Return [x, y] of the center of cell containing provided text 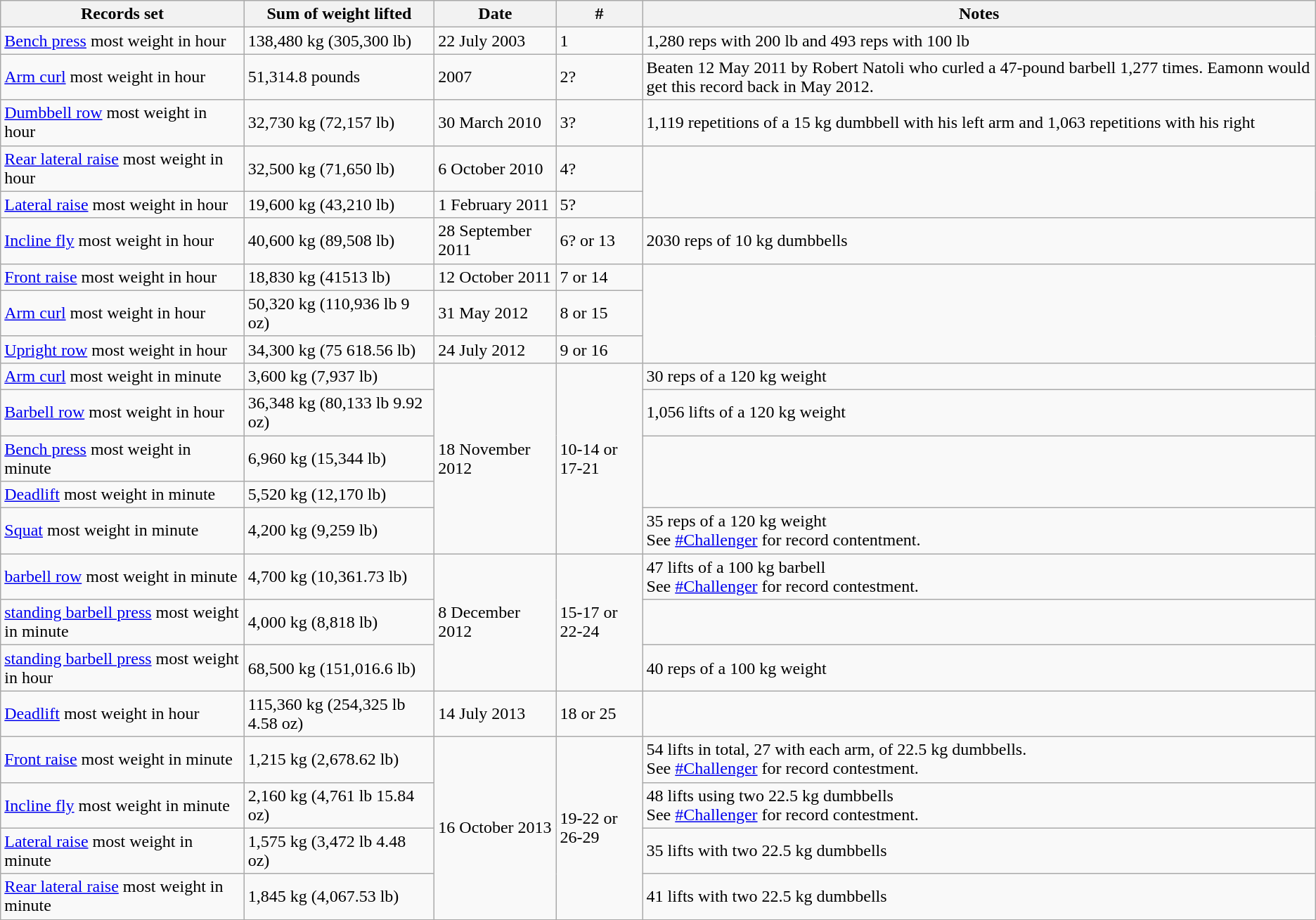
35 reps of a 120 kg weightSee #Challenger for record contentment. [979, 531]
Upright row most weight in hour [122, 349]
Incline fly most weight in minute [122, 805]
standing barbell press most weight in hour [122, 668]
15-17 or 22-24 [599, 623]
Deadlift most weight in hour [122, 714]
1,119 repetitions of a 15 kg dumbbell with his left arm and 1,063 repetitions with his right [979, 122]
19,600 kg (43,210 lb) [339, 205]
Sum of weight lifted [339, 14]
40 reps of a 100 kg weight [979, 668]
5,520 kg (12,170 lb) [339, 495]
4,700 kg (10,361.73 lb) [339, 576]
1 February 2011 [495, 205]
34,300 kg (75 618.56 lb) [339, 349]
1,575 kg (3,472 lb 4.48 oz) [339, 850]
14 July 2013 [495, 714]
Notes [979, 14]
18 or 25 [599, 714]
30 reps of a 120 kg weight [979, 376]
9 or 16 [599, 349]
Incline fly most weight in hour [122, 240]
8 December 2012 [495, 623]
48 lifts using two 22.5 kg dumbbellsSee #Challenger for record contestment. [979, 805]
115,360 kg (254,325 lb 4.58 oz) [339, 714]
4,200 kg (9,259 lb) [339, 531]
Beaten 12 May 2011 by Robert Natoli who curled a 47-pound barbell 1,277 times. Eamonn would get this record back in May 2012. [979, 77]
4,000 kg (8,818 lb) [339, 623]
31 May 2012 [495, 313]
18,830 kg (41513 lb) [339, 277]
28 September 2011 [495, 240]
32,730 kg (72,157 lb) [339, 122]
68,500 kg (151,016.6 lb) [339, 668]
16 October 2013 [495, 828]
Date [495, 14]
Front raise most weight in minute [122, 759]
40,600 kg (89,508 lb) [339, 240]
Bench press most weight in hour [122, 41]
2030 reps of 10 kg dumbbells [979, 240]
18 November 2012 [495, 458]
1,845 kg (4,067.53 lb) [339, 897]
22 July 2003 [495, 41]
3,600 kg (7,937 lb) [339, 376]
Bench press most weight in minute [122, 458]
4? [599, 169]
Barbell row most weight in hour [122, 412]
41 lifts with two 22.5 kg dumbbells [979, 897]
5? [599, 205]
7 or 14 [599, 277]
Records set [122, 14]
2? [599, 77]
1,215 kg (2,678.62 lb) [339, 759]
10-14 or 17-21 [599, 458]
1 [599, 41]
Deadlift most weight in minute [122, 495]
2,160 kg (4,761 lb 15.84 oz) [339, 805]
19-22 or 26-29 [599, 828]
36,348 kg (80,133 lb 9.92 oz) [339, 412]
Squat most weight in minute [122, 531]
6,960 kg (15,344 lb) [339, 458]
8 or 15 [599, 313]
Lateral raise most weight in minute [122, 850]
50,320 kg (110,936 lb 9 oz) [339, 313]
24 July 2012 [495, 349]
32,500 kg (71,650 lb) [339, 169]
Arm curl most weight in minute [122, 376]
6 October 2010 [495, 169]
54 lifts in total, 27 with each arm, of 22.5 kg dumbbells.See #Challenger for record contestment. [979, 759]
12 October 2011 [495, 277]
3? [599, 122]
standing barbell press most weight in minute [122, 623]
1,280 reps with 200 lb and 493 reps with 100 lb [979, 41]
Front raise most weight in hour [122, 277]
51,314.8 pounds [339, 77]
barbell row most weight in minute [122, 576]
35 lifts with two 22.5 kg dumbbells [979, 850]
138,480 kg (305,300 lb) [339, 41]
Dumbbell row most weight in hour [122, 122]
47 lifts of a 100 kg barbellSee #Challenger for record contestment. [979, 576]
1,056 lifts of a 120 kg weight [979, 412]
2007 [495, 77]
6? or 13 [599, 240]
# [599, 14]
Rear lateral raise most weight in minute [122, 897]
Rear lateral raise most weight in hour [122, 169]
30 March 2010 [495, 122]
Lateral raise most weight in hour [122, 205]
